Provide the (x, y) coordinate of the cell's center where the given text is located.  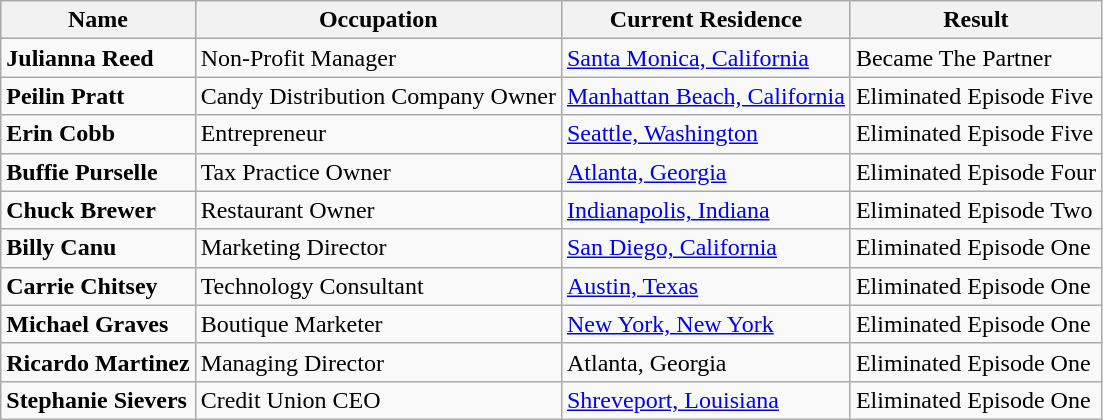
Austin, Texas (706, 286)
Carrie Chitsey (98, 286)
Technology Consultant (378, 286)
Became The Partner (976, 58)
Result (976, 20)
Non-Profit Manager (378, 58)
Julianna Reed (98, 58)
Stephanie Sievers (98, 400)
Santa Monica, California (706, 58)
Seattle, Washington (706, 134)
Michael Graves (98, 324)
Indianapolis, Indiana (706, 210)
Tax Practice Owner (378, 172)
Current Residence (706, 20)
Occupation (378, 20)
New York, New York (706, 324)
Marketing Director (378, 248)
Eliminated Episode Four (976, 172)
Buffie Purselle (98, 172)
Manhattan Beach, California (706, 96)
Billy Canu (98, 248)
Entrepreneur (378, 134)
Shreveport, Louisiana (706, 400)
Managing Director (378, 362)
Boutique Marketer (378, 324)
Eliminated Episode Two (976, 210)
Peilin Pratt (98, 96)
Candy Distribution Company Owner (378, 96)
Erin Cobb (98, 134)
Credit Union CEO (378, 400)
San Diego, California (706, 248)
Ricardo Martinez (98, 362)
Restaurant Owner (378, 210)
Name (98, 20)
Chuck Brewer (98, 210)
